Output the [X, Y] coordinate of the center of the cell containing the given text.  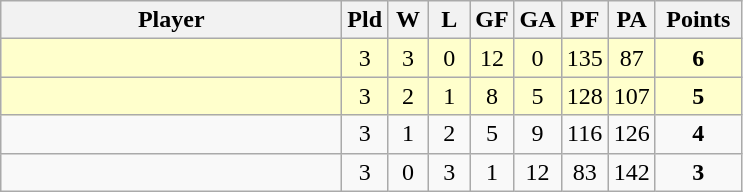
GA [538, 20]
126 [632, 134]
Player [172, 20]
9 [538, 134]
87 [632, 58]
135 [584, 58]
6 [698, 58]
Points [698, 20]
128 [584, 96]
107 [632, 96]
116 [584, 134]
W [408, 20]
GF [492, 20]
L [450, 20]
8 [492, 96]
PF [584, 20]
Pld [365, 20]
4 [698, 134]
142 [632, 172]
PA [632, 20]
83 [584, 172]
